Return (X, Y) of the center of cell containing provided text 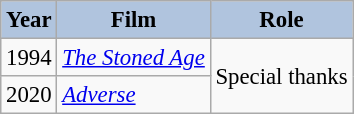
Film (134, 20)
Role (282, 20)
Special thanks (282, 76)
1994 (29, 58)
Adverse (134, 95)
The Stoned Age (134, 58)
2020 (29, 95)
Year (29, 20)
